Pinpoint the cell where the given text exists, returning its (X, Y) midpoint coordinate. 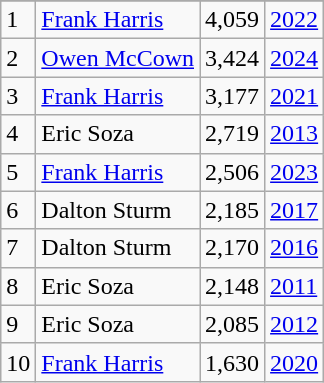
2022 (294, 20)
6 (18, 210)
5 (18, 172)
2,170 (232, 248)
1,630 (232, 362)
8 (18, 286)
2,185 (232, 210)
7 (18, 248)
2021 (294, 96)
4,059 (232, 20)
2,085 (232, 324)
3,177 (232, 96)
2020 (294, 362)
3,424 (232, 58)
2,148 (232, 286)
2012 (294, 324)
10 (18, 362)
2011 (294, 286)
3 (18, 96)
2024 (294, 58)
1 (18, 20)
2023 (294, 172)
9 (18, 324)
2017 (294, 210)
Owen McCown (118, 58)
2,506 (232, 172)
4 (18, 134)
2013 (294, 134)
2,719 (232, 134)
2 (18, 58)
2016 (294, 248)
